Output the [X, Y] coordinate of the center of the cell containing the given text.  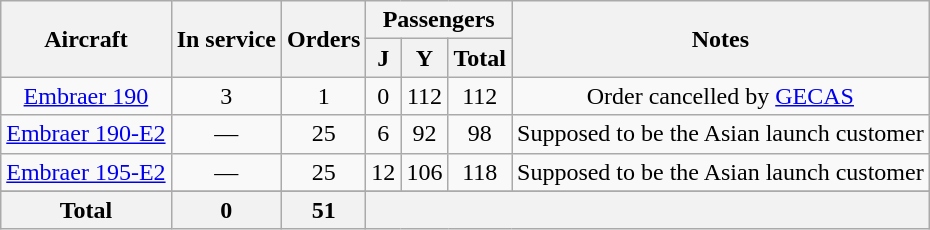
Passengers [439, 20]
Notes [721, 39]
In service [226, 39]
Embraer 195-E2 [86, 172]
118 [480, 172]
Orders [323, 39]
6 [384, 134]
12 [384, 172]
J [384, 58]
Order cancelled by GECAS [721, 96]
51 [323, 210]
Embraer 190 [86, 96]
98 [480, 134]
Y [424, 58]
92 [424, 134]
1 [323, 96]
Embraer 190-E2 [86, 134]
3 [226, 96]
106 [424, 172]
Aircraft [86, 39]
